Search for the cell housing the specified text and yield its (x, y) center coordinate. 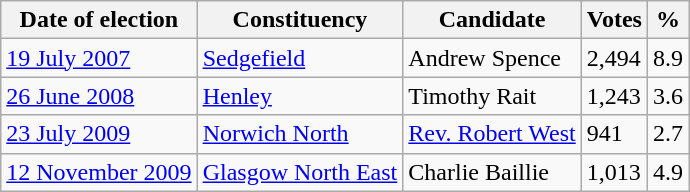
Henley (300, 96)
Charlie Baillie (492, 172)
Norwich North (300, 134)
Constituency (300, 20)
8.9 (668, 58)
941 (614, 134)
Candidate (492, 20)
3.6 (668, 96)
1,243 (614, 96)
Sedgefield (300, 58)
1,013 (614, 172)
2.7 (668, 134)
2,494 (614, 58)
% (668, 20)
4.9 (668, 172)
Rev. Robert West (492, 134)
19 July 2007 (99, 58)
23 July 2009 (99, 134)
Date of election (99, 20)
12 November 2009 (99, 172)
Timothy Rait (492, 96)
Andrew Spence (492, 58)
Glasgow North East (300, 172)
26 June 2008 (99, 96)
Votes (614, 20)
